Locate the cell with the specified text and output its [x, y] center coordinate. 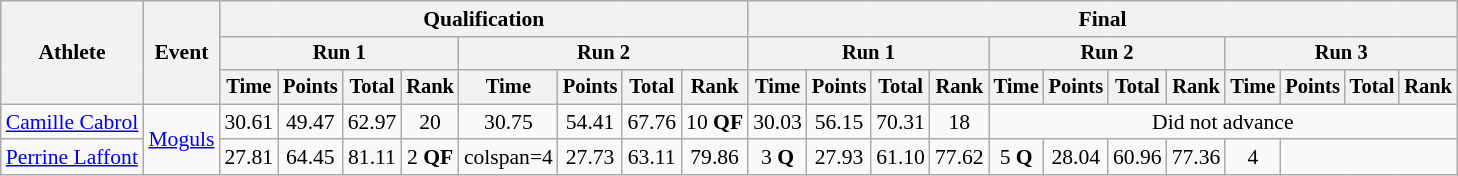
Moguls [181, 140]
2 QF [430, 158]
56.15 [839, 122]
49.47 [310, 122]
5 Q [1016, 158]
63.11 [652, 158]
77.36 [1196, 158]
27.73 [590, 158]
Camille Cabrol [72, 122]
Event [181, 52]
Perrine Laffont [72, 158]
81.11 [372, 158]
3 Q [778, 158]
10 QF [714, 122]
64.45 [310, 158]
27.81 [248, 158]
70.31 [900, 122]
Qualification [484, 19]
77.62 [960, 158]
27.93 [839, 158]
Athlete [72, 52]
30.75 [508, 122]
18 [960, 122]
20 [430, 122]
28.04 [1076, 158]
60.96 [1138, 158]
Run 3 [1340, 54]
colspan=4 [508, 158]
62.97 [372, 122]
54.41 [590, 122]
4 [1252, 158]
Final [1102, 19]
67.76 [652, 122]
61.10 [900, 158]
30.03 [778, 122]
79.86 [714, 158]
Did not advance [1223, 122]
30.61 [248, 122]
